Return (x, y) of the center of cell containing provided text 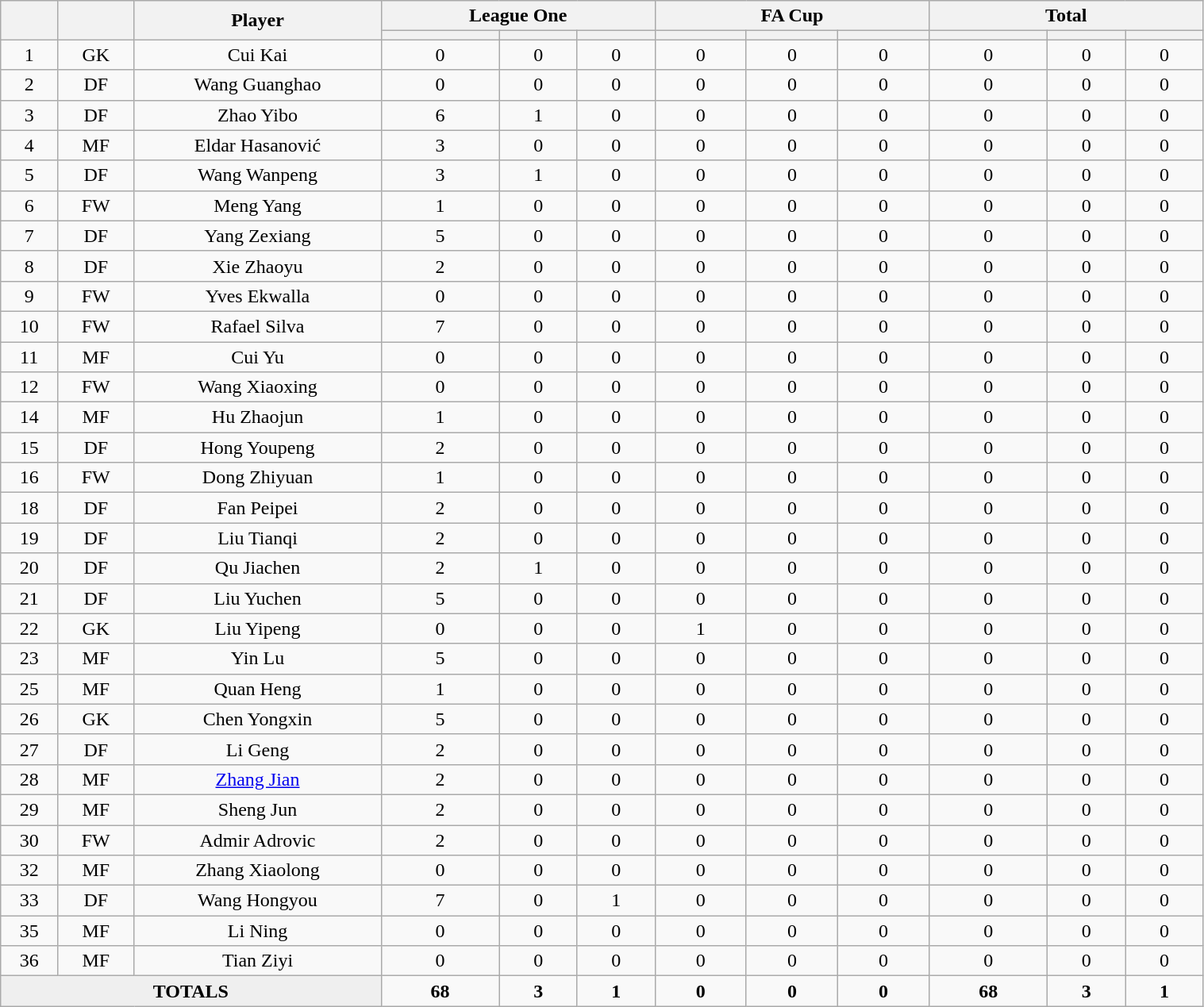
4 (29, 145)
Yves Ekwalla (257, 296)
18 (29, 508)
Quan Heng (257, 689)
Zhao Yibo (257, 115)
Liu Yuchen (257, 598)
Yang Zexiang (257, 236)
32 (29, 871)
Liu Tianqi (257, 538)
Liu Yipeng (257, 628)
Zhang Xiaolong (257, 871)
35 (29, 931)
Admir Adrovic (257, 840)
League One (517, 16)
19 (29, 538)
Sheng Jun (257, 809)
Li Geng (257, 749)
Eldar Hasanović (257, 145)
Qu Jiachen (257, 568)
21 (29, 598)
20 (29, 568)
Total (1067, 16)
36 (29, 961)
FA Cup (792, 16)
33 (29, 901)
Dong Zhiyuan (257, 478)
Cui Kai (257, 55)
Wang Guanghao (257, 85)
Yin Lu (257, 659)
Rafael Silva (257, 326)
15 (29, 448)
11 (29, 356)
23 (29, 659)
12 (29, 387)
TOTALS (190, 991)
Wang Wanpeng (257, 175)
Chen Yongxin (257, 719)
8 (29, 266)
Wang Hongyou (257, 901)
9 (29, 296)
14 (29, 417)
Hong Youpeng (257, 448)
26 (29, 719)
Player (257, 21)
28 (29, 779)
27 (29, 749)
25 (29, 689)
Li Ning (257, 931)
Wang Xiaoxing (257, 387)
Cui Yu (257, 356)
Meng Yang (257, 206)
Zhang Jian (257, 779)
29 (29, 809)
30 (29, 840)
22 (29, 628)
Fan Peipei (257, 508)
Hu Zhaojun (257, 417)
10 (29, 326)
Xie Zhaoyu (257, 266)
16 (29, 478)
Tian Ziyi (257, 961)
